Output the [x, y] coordinate of the center of the cell containing the given text.  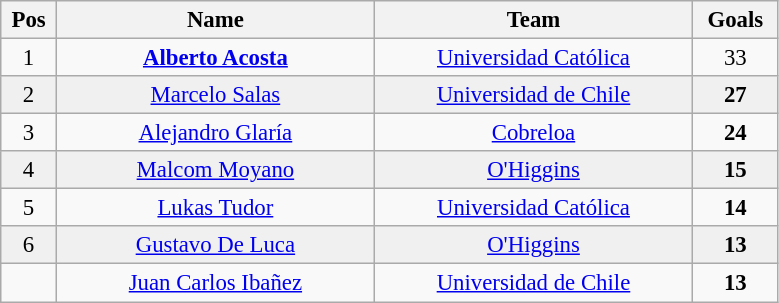
Malcom Moyano [215, 170]
Name [215, 20]
6 [29, 245]
Pos [29, 20]
15 [736, 170]
Alejandro Glaría [215, 133]
Marcelo Salas [215, 95]
Team [533, 20]
1 [29, 58]
Cobreloa [533, 133]
14 [736, 208]
24 [736, 133]
Juan Carlos Ibañez [215, 283]
3 [29, 133]
Goals [736, 20]
27 [736, 95]
4 [29, 170]
33 [736, 58]
Lukas Tudor [215, 208]
5 [29, 208]
Alberto Acosta [215, 58]
Gustavo De Luca [215, 245]
2 [29, 95]
